Search for the cell housing the specified text and yield its [X, Y] center coordinate. 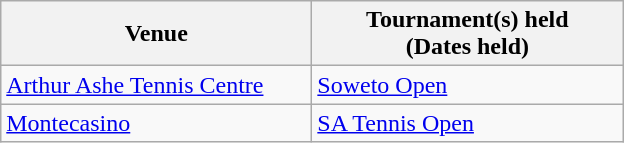
Arthur Ashe Tennis Centre [156, 85]
SA Tennis Open [468, 123]
Soweto Open [468, 85]
Venue [156, 34]
Tournament(s) held(Dates held) [468, 34]
Montecasino [156, 123]
